Provide the [X, Y] coordinate of the cell's center where the given text is located.  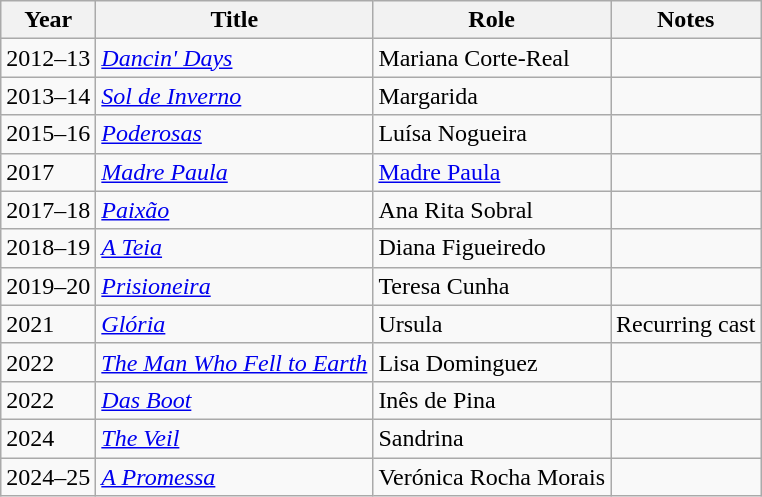
Das Boot [234, 400]
Sandrina [492, 438]
Inês de Pina [492, 400]
2021 [48, 324]
Lisa Dominguez [492, 362]
Verónica Rocha Morais [492, 477]
Teresa Cunha [492, 286]
Recurring cast [685, 324]
Year [48, 20]
2017–18 [48, 210]
Poderosas [234, 134]
Margarida [492, 96]
Diana Figueiredo [492, 248]
Notes [685, 20]
Ursula [492, 324]
Paixão [234, 210]
Luísa Nogueira [492, 134]
2024–25 [48, 477]
The Man Who Fell to Earth [234, 362]
2013–14 [48, 96]
Role [492, 20]
2017 [48, 172]
2018–19 [48, 248]
Dancin' Days [234, 58]
Sol de Inverno [234, 96]
A Promessa [234, 477]
A Teia [234, 248]
Prisioneira [234, 286]
The Veil [234, 438]
2015–16 [48, 134]
2019–20 [48, 286]
Ana Rita Sobral [492, 210]
2012–13 [48, 58]
Glória [234, 324]
Mariana Corte-Real [492, 58]
Title [234, 20]
2024 [48, 438]
